Pinpoint the cell where the given text exists, returning its (x, y) midpoint coordinate. 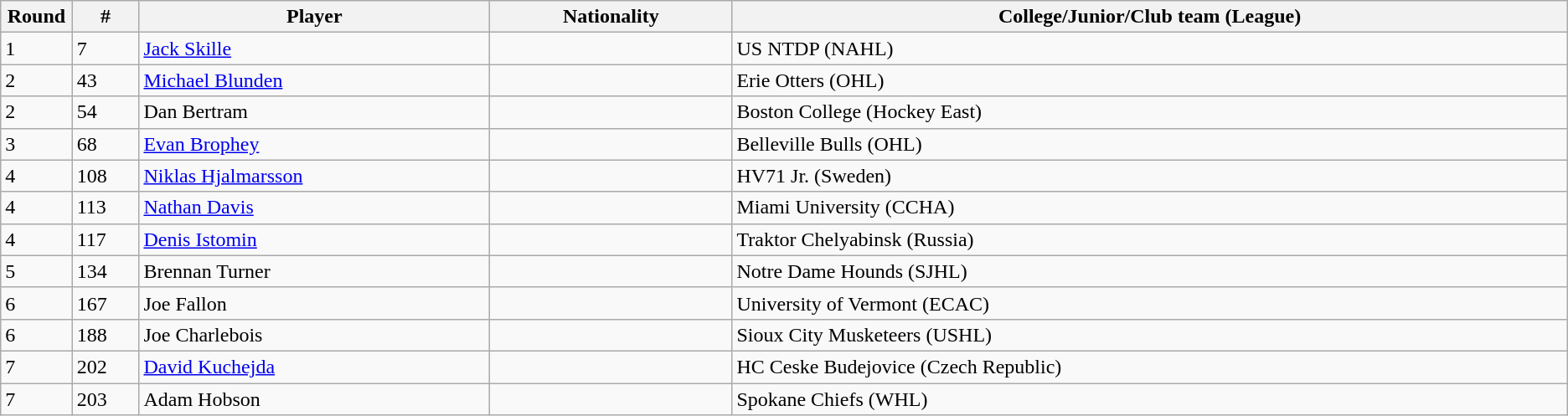
Denis Istomin (315, 239)
Niklas Hjalmarsson (315, 176)
University of Vermont (ECAC) (1149, 303)
Nathan Davis (315, 208)
Traktor Chelyabinsk (Russia) (1149, 239)
Boston College (Hockey East) (1149, 112)
US NTDP (NAHL) (1149, 49)
113 (106, 208)
College/Junior/Club team (League) (1149, 17)
1 (37, 49)
Dan Bertram (315, 112)
Round (37, 17)
Erie Otters (OHL) (1149, 80)
203 (106, 399)
Adam Hobson (315, 399)
# (106, 17)
202 (106, 367)
5 (37, 271)
Joe Fallon (315, 303)
188 (106, 335)
43 (106, 80)
HV71 Jr. (Sweden) (1149, 176)
HC Ceske Budejovice (Czech Republic) (1149, 367)
Player (315, 17)
Spokane Chiefs (WHL) (1149, 399)
Belleville Bulls (OHL) (1149, 144)
Evan Brophey (315, 144)
54 (106, 112)
68 (106, 144)
167 (106, 303)
3 (37, 144)
David Kuchejda (315, 367)
108 (106, 176)
117 (106, 239)
Nationality (611, 17)
Notre Dame Hounds (SJHL) (1149, 271)
Miami University (CCHA) (1149, 208)
Sioux City Musketeers (USHL) (1149, 335)
Brennan Turner (315, 271)
134 (106, 271)
Jack Skille (315, 49)
Michael Blunden (315, 80)
Joe Charlebois (315, 335)
